Pinpoint the cell where the given text exists, returning its [x, y] midpoint coordinate. 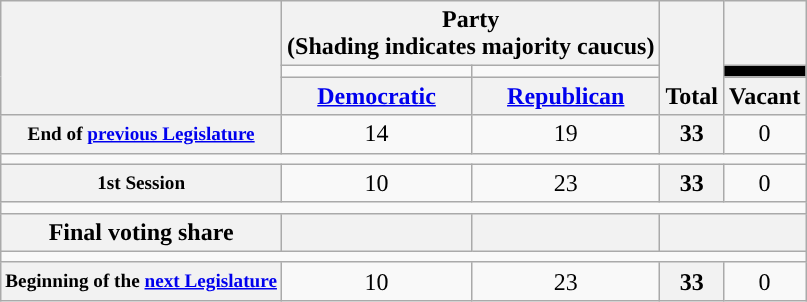
Republican [566, 96]
Vacant [764, 96]
End of previous Legislature [142, 134]
Beginning of the next Legislature [142, 281]
Final voting share [142, 232]
1st Session [142, 183]
19 [566, 134]
Total [692, 58]
Democratic [377, 96]
14 [377, 134]
Party (Shading indicates majority caucus) [471, 34]
